For the text-containing cell, return its midpoint in [X, Y] coordinate format. 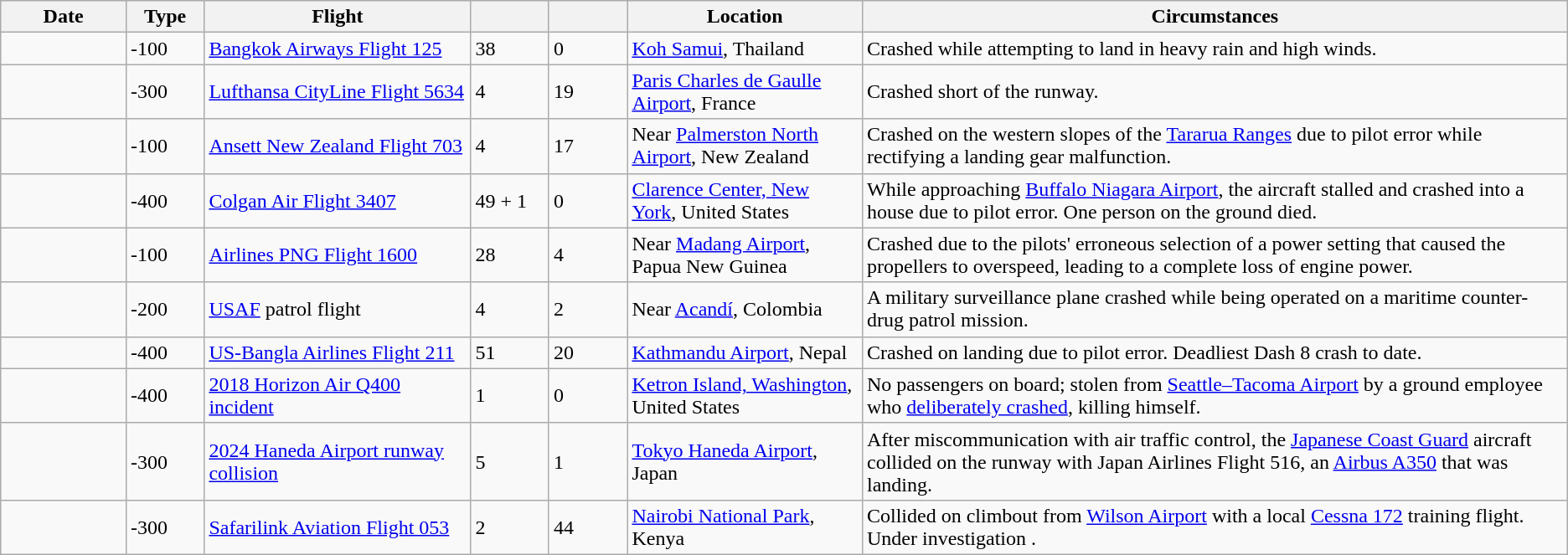
44 [588, 527]
Colgan Air Flight 3407 [338, 201]
Crashed on landing due to pilot error. Deadliest Dash 8 crash to date. [1215, 352]
Crashed on the western slopes of the Tararua Ranges due to pilot error while rectifying a landing gear malfunction. [1215, 146]
19 [588, 92]
17 [588, 146]
Near Acandí, Colombia [745, 310]
Koh Samui, Thailand [745, 49]
Safarilink Aviation Flight 053 [338, 527]
-200 [165, 310]
A military surveillance plane crashed while being operated on a maritime counter-drug patrol mission. [1215, 310]
Near Palmerston North Airport, New Zealand [745, 146]
2018 Horizon Air Q400 incident [338, 395]
20 [588, 352]
Circumstances [1215, 17]
Near Madang Airport, Papua New Guinea [745, 254]
28 [510, 254]
Airlines PNG Flight 1600 [338, 254]
Nairobi National Park, Kenya [745, 527]
51 [510, 352]
Type [165, 17]
Location [745, 17]
USAF patrol flight [338, 310]
Flight [338, 17]
US-Bangla Airlines Flight 211 [338, 352]
Lufthansa CityLine Flight 5634 [338, 92]
2024 Haneda Airport runway collision [338, 461]
Ansett New Zealand Flight 703 [338, 146]
Crashed while attempting to land in heavy rain and high winds. [1215, 49]
Collided on climbout from Wilson Airport with a local Cessna 172 training flight. Under investigation . [1215, 527]
No passengers on board; stolen from Seattle–Tacoma Airport by a ground employee who deliberately crashed, killing himself. [1215, 395]
Ketron Island, Washington, United States [745, 395]
While approaching Buffalo Niagara Airport, the aircraft stalled and crashed into a house due to pilot error. One person on the ground died. [1215, 201]
38 [510, 49]
Bangkok Airways Flight 125 [338, 49]
49 + 1 [510, 201]
Paris Charles de Gaulle Airport, France [745, 92]
Clarence Center, New York, United States [745, 201]
Tokyo Haneda Airport, Japan [745, 461]
Kathmandu Airport, Nepal [745, 352]
5 [510, 461]
Date [64, 17]
Crashed short of the runway. [1215, 92]
